Search for the cell housing the specified text and yield its [x, y] center coordinate. 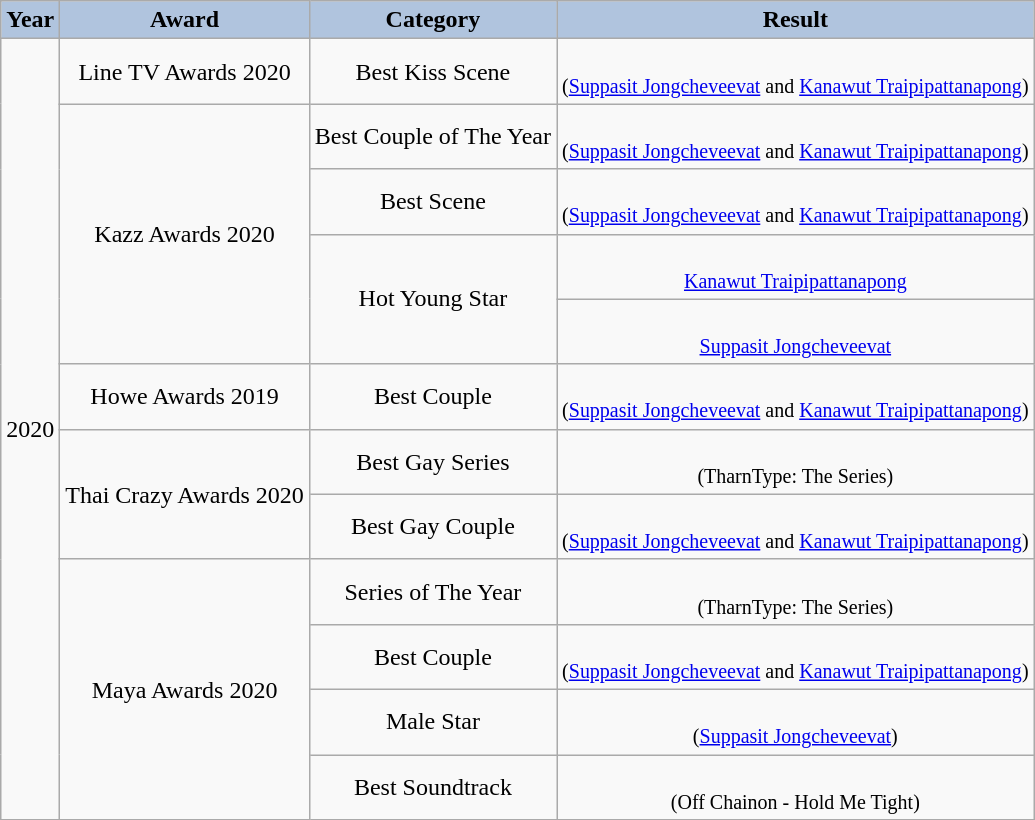
Category [432, 20]
Male Star [432, 722]
Year [30, 20]
Kanawut Traipipattanapong [796, 266]
Best Scene [432, 202]
Line TV Awards 2020 [184, 72]
Kazz Awards 2020 [184, 234]
Series of The Year [432, 592]
Maya Awards 2020 [184, 689]
Best Kiss Scene [432, 72]
Suppasit Jongcheveevat [796, 332]
Thai Crazy Awards 2020 [184, 494]
2020 [30, 430]
Hot Young Star [432, 299]
Award [184, 20]
Best Couple of The Year [432, 136]
Best Soundtrack [432, 786]
(Suppasit Jongcheveevat) [796, 722]
(Off Chainon - Hold Me Tight) [796, 786]
Best Gay Series [432, 462]
Howe Awards 2019 [184, 396]
Result [796, 20]
Best Gay Couple [432, 526]
